Capture the cell that displays the provided text and extract its (x, y) central coordinate. 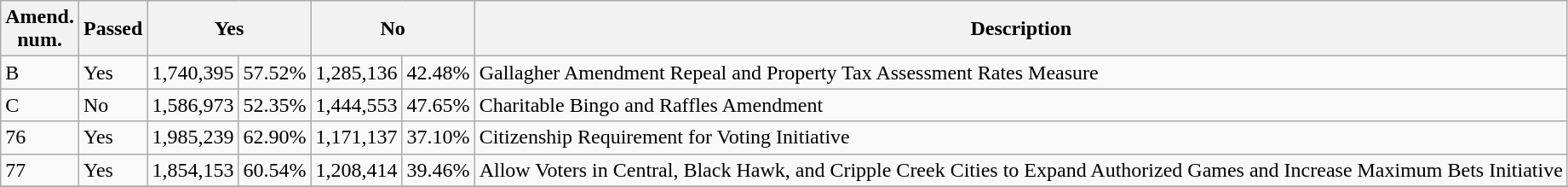
Passed (112, 29)
Charitable Bingo and Raffles Amendment (1020, 105)
47.65% (438, 105)
1,854,153 (192, 170)
42.48% (438, 73)
77 (40, 170)
1,208,414 (356, 170)
1,586,973 (192, 105)
37.10% (438, 137)
Citizenship Requirement for Voting Initiative (1020, 137)
Amend.num. (40, 29)
1,285,136 (356, 73)
1,740,395 (192, 73)
Gallagher Amendment Repeal and Property Tax Assessment Rates Measure (1020, 73)
57.52% (274, 73)
60.54% (274, 170)
1,444,553 (356, 105)
B (40, 73)
52.35% (274, 105)
39.46% (438, 170)
62.90% (274, 137)
76 (40, 137)
1,985,239 (192, 137)
Allow Voters in Central, Black Hawk, and Cripple Creek Cities to Expand Authorized Games and Increase Maximum Bets Initiative (1020, 170)
1,171,137 (356, 137)
Description (1020, 29)
C (40, 105)
